Return the (x, y) coordinate for the center point of the cell that contains the specified text.  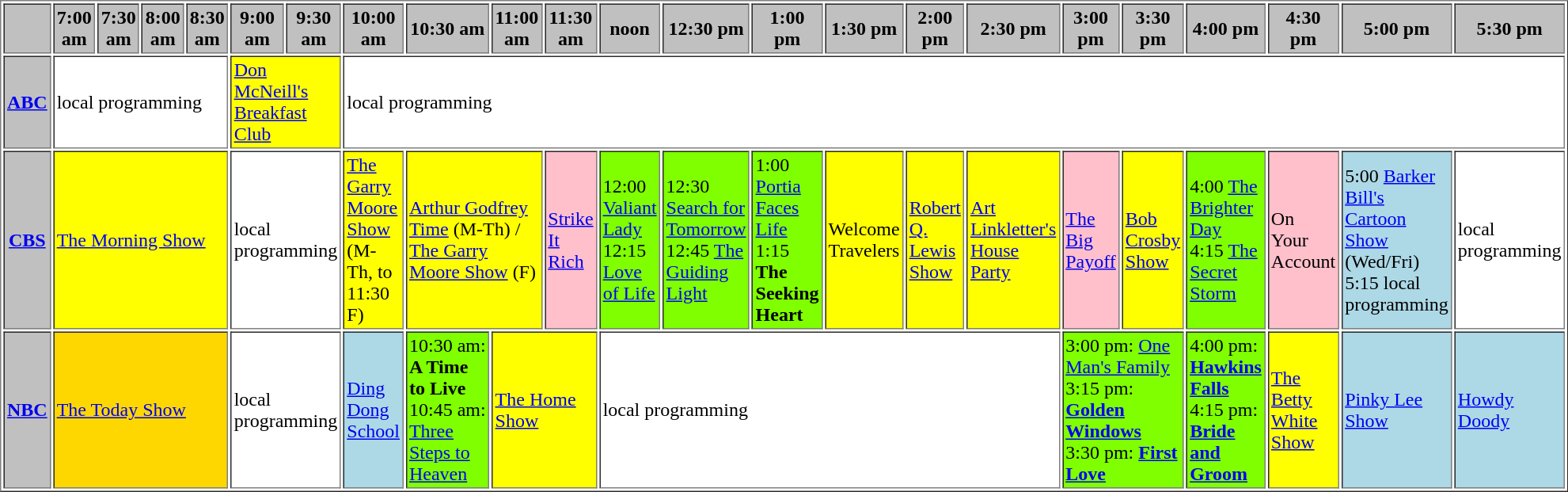
The Betty White Show (1303, 410)
1:00 pm (787, 29)
5:00 Barker Bill's Cartoon Show (Wed/Fri)5:15 local programming (1397, 239)
12:30 pm (706, 29)
12:00 Valiant Lady12:15 Love of Life (630, 239)
Welcome Travelers (864, 239)
Bob Crosby Show (1152, 239)
4:30 pm (1303, 29)
ABC (27, 101)
4:00 pm (1226, 29)
8:30 am (207, 29)
3:00 pm (1091, 29)
The Today Show (141, 410)
4:00 pm: Hawkins Falls4:15 pm: Bride and Groom (1226, 410)
Arthur Godfrey Time (M-Th) / The Garry Moore Show (F) (473, 239)
1:00 Portia Faces Life1:15 The Seeking Heart (787, 239)
CBS (27, 239)
3:30 pm (1152, 29)
5:00 pm (1397, 29)
9:00 am (257, 29)
11:30 am (571, 29)
Don McNeill's Breakfast Club (286, 101)
The Big Payoff (1091, 239)
noon (630, 29)
10:30 am: A Time to Live 10:45 am: Three Steps to Heaven (447, 410)
5:30 pm (1509, 29)
Strike It Rich (571, 239)
11:00 am (517, 29)
The Home Show (545, 410)
Pinky Lee Show (1397, 410)
10:30 am (447, 29)
7:00 am (74, 29)
NBC (27, 410)
Art Linkletter's House Party (1013, 239)
The Garry Moore Show (M-Th, to 11:30 F) (374, 239)
3:00 pm: One Man's Family3:15 pm: Golden Windows3:30 pm: First Love (1123, 410)
4:00 The Brighter Day4:15 The Secret Storm (1226, 239)
1:30 pm (864, 29)
Ding Dong School (374, 410)
8:00 am (163, 29)
Robert Q. Lewis Show (935, 239)
On Your Account (1303, 239)
Howdy Doody (1509, 410)
12:30 Search for Tomorrow12:45 The Guiding Light (706, 239)
2:00 pm (935, 29)
The Morning Show (141, 239)
2:30 pm (1013, 29)
10:00 am (374, 29)
9:30 am (313, 29)
7:30 am (119, 29)
